Pinpoint the cell where the given text exists, returning its (X, Y) midpoint coordinate. 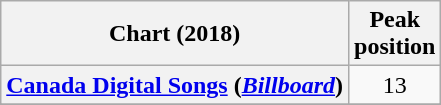
13 (395, 85)
Canada Digital Songs (Billboard) (175, 85)
Chart (2018) (175, 34)
Peakposition (395, 34)
